Return [x, y] of the center of cell containing provided text 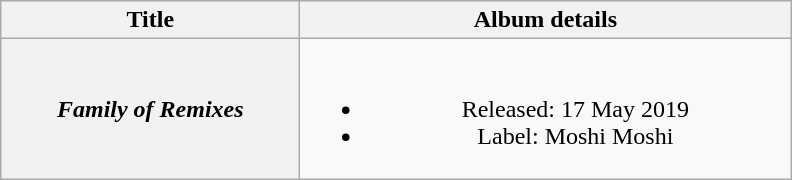
Family of Remixes [150, 109]
Released: 17 May 2019Label: Moshi Moshi [546, 109]
Title [150, 20]
Album details [546, 20]
